Pinpoint the cell where the given text exists, returning its [X, Y] midpoint coordinate. 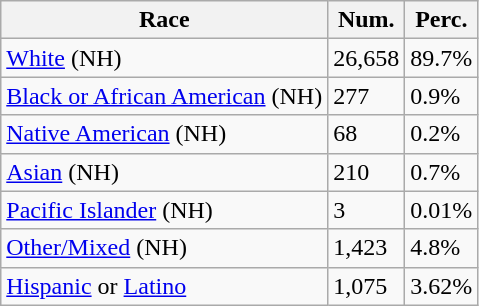
Black or African American (NH) [164, 96]
3 [366, 210]
277 [366, 96]
3.62% [442, 286]
26,658 [366, 58]
0.01% [442, 210]
Perc. [442, 20]
89.7% [442, 58]
4.8% [442, 248]
0.2% [442, 134]
1,423 [366, 248]
White (NH) [164, 58]
0.7% [442, 172]
Hispanic or Latino [164, 286]
Race [164, 20]
0.9% [442, 96]
Asian (NH) [164, 172]
Native American (NH) [164, 134]
210 [366, 172]
Pacific Islander (NH) [164, 210]
68 [366, 134]
1,075 [366, 286]
Other/Mixed (NH) [164, 248]
Num. [366, 20]
